For the text-containing cell, return its midpoint in (X, Y) coordinate format. 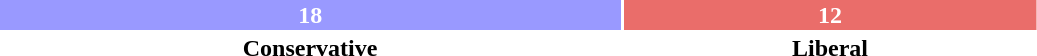
12 (830, 15)
18 (310, 15)
